Pinpoint the cell where the given text exists, returning its (X, Y) midpoint coordinate. 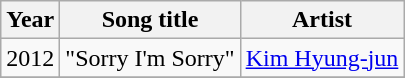
2012 (30, 58)
Artist (322, 20)
"Sorry I'm Sorry" (150, 58)
Year (30, 20)
Kim Hyung-jun (322, 58)
Song title (150, 20)
